Return (x, y) of the center of cell containing provided text 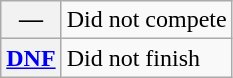
DNF (31, 58)
— (31, 20)
Did not finish (146, 58)
Did not compete (146, 20)
